From the cell containing the given text, extract its center point as [X, Y] coordinate. 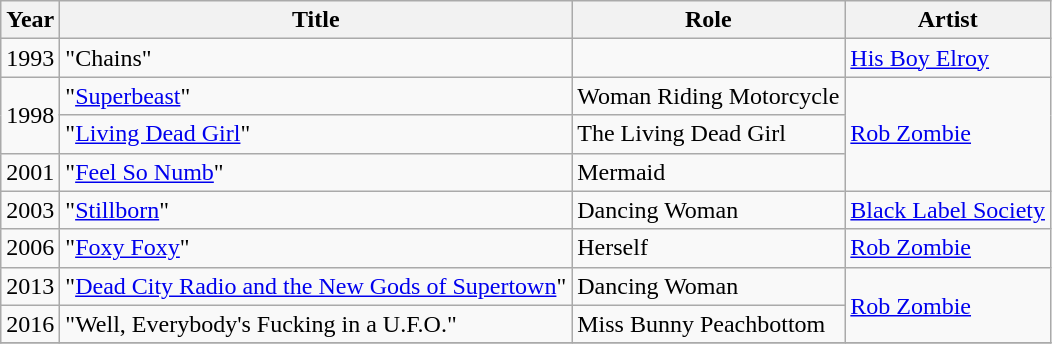
"Well, Everybody's Fucking in a U.F.O." [316, 324]
Title [316, 20]
Year [30, 20]
"Chains" [316, 58]
Artist [948, 20]
1998 [30, 115]
"Foxy Foxy" [316, 248]
"Stillborn" [316, 210]
Mermaid [708, 172]
"Living Dead Girl" [316, 134]
2006 [30, 248]
"Dead City Radio and the New Gods of Supertown" [316, 286]
2003 [30, 210]
Woman Riding Motorcycle [708, 96]
Role [708, 20]
Black Label Society [948, 210]
"Superbeast" [316, 96]
"Feel So Numb" [316, 172]
1993 [30, 58]
2001 [30, 172]
2016 [30, 324]
Herself [708, 248]
His Boy Elroy [948, 58]
Miss Bunny Peachbottom [708, 324]
The Living Dead Girl [708, 134]
2013 [30, 286]
